Detect which cell encompasses the target text, then output its [x, y] center coordinate. 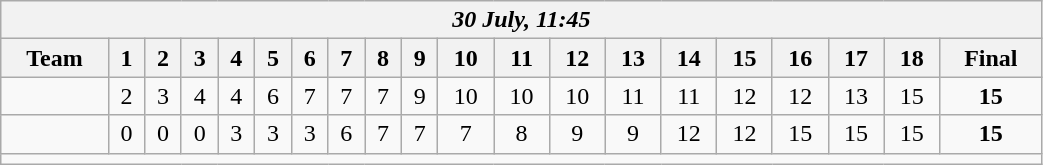
5 [274, 58]
14 [689, 58]
16 [800, 58]
17 [856, 58]
1 [126, 58]
Team [54, 58]
18 [912, 58]
Final [991, 58]
30 July, 11:45 [522, 20]
